Search for the cell housing the specified text and yield its (x, y) center coordinate. 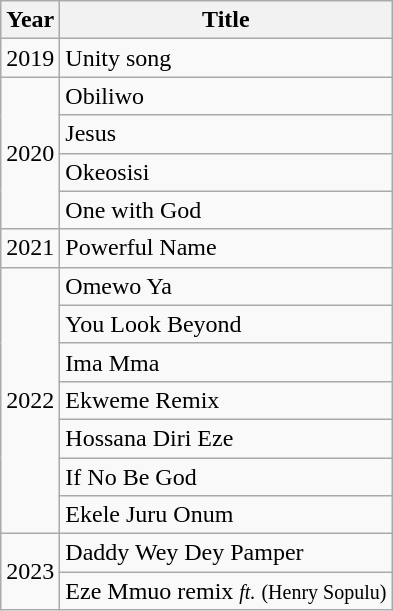
Jesus (226, 134)
Title (226, 20)
2022 (30, 400)
Obiliwo (226, 96)
2021 (30, 248)
Year (30, 20)
Eze Mmuo remix ft. (Henry Sopulu) (226, 591)
Daddy Wey Dey Pamper (226, 553)
Hossana Diri Eze (226, 438)
One with God (226, 210)
If No Be God (226, 477)
Ima Mma (226, 362)
2023 (30, 572)
2020 (30, 153)
Ekele Juru Onum (226, 515)
Unity song (226, 58)
2019 (30, 58)
Okeosisi (226, 172)
Powerful Name (226, 248)
Ekweme Remix (226, 400)
Omewo Ya (226, 286)
You Look Beyond (226, 324)
